Extract the [X, Y] coordinate from the center of the cell holding the provided text.  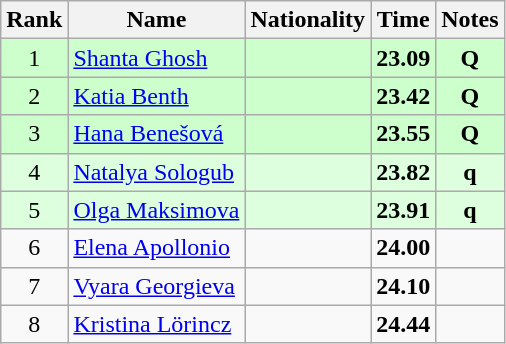
5 [34, 210]
Name [156, 20]
8 [34, 324]
4 [34, 172]
Elena Apollonio [156, 248]
Kristina Lörincz [156, 324]
Rank [34, 20]
23.09 [404, 58]
Notes [470, 20]
Time [404, 20]
24.00 [404, 248]
23.55 [404, 134]
Hana Benešová [156, 134]
2 [34, 96]
Katia Benth [156, 96]
7 [34, 286]
23.42 [404, 96]
23.91 [404, 210]
6 [34, 248]
Vyara Georgieva [156, 286]
3 [34, 134]
1 [34, 58]
24.10 [404, 286]
Olga Maksimova [156, 210]
23.82 [404, 172]
Nationality [308, 20]
Natalya Sologub [156, 172]
Shanta Ghosh [156, 58]
24.44 [404, 324]
